Search for the cell housing the specified text and yield its (x, y) center coordinate. 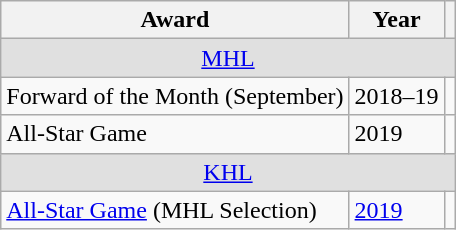
All-Star Game (MHL Selection) (175, 210)
Year (396, 20)
Award (175, 20)
MHL (228, 58)
KHL (228, 172)
All-Star Game (175, 134)
2018–19 (396, 96)
Forward of the Month (September) (175, 96)
